Return the [X, Y] coordinate for the center point of the cell that contains the specified text.  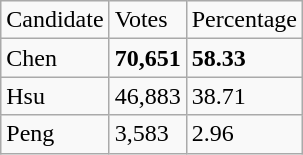
46,883 [148, 96]
38.71 [244, 96]
3,583 [148, 134]
Votes [148, 20]
Candidate [55, 20]
Hsu [55, 96]
Percentage [244, 20]
70,651 [148, 58]
Peng [55, 134]
Chen [55, 58]
2.96 [244, 134]
58.33 [244, 58]
